Scan for the cell matching the given text and deliver its [x, y] coordinate at center. 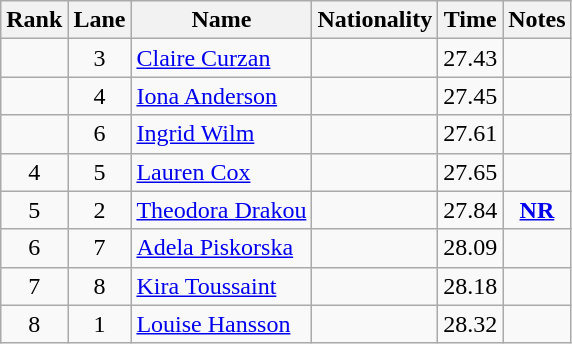
Rank [34, 20]
NR [537, 210]
Notes [537, 20]
Louise Hansson [222, 324]
Lane [100, 20]
27.45 [470, 96]
Ingrid Wilm [222, 134]
Nationality [375, 20]
Lauren Cox [222, 172]
28.32 [470, 324]
28.09 [470, 248]
27.61 [470, 134]
Time [470, 20]
28.18 [470, 286]
27.84 [470, 210]
Iona Anderson [222, 96]
3 [100, 58]
Theodora Drakou [222, 210]
1 [100, 324]
Name [222, 20]
Claire Curzan [222, 58]
Kira Toussaint [222, 286]
2 [100, 210]
27.65 [470, 172]
Adela Piskorska [222, 248]
27.43 [470, 58]
